Locate the cell with the specified text and output its (X, Y) center coordinate. 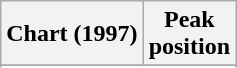
Chart (1997) (72, 34)
Peakposition (189, 34)
